Find where the given text appears and provide that cell's center as (x, y) coordinate. 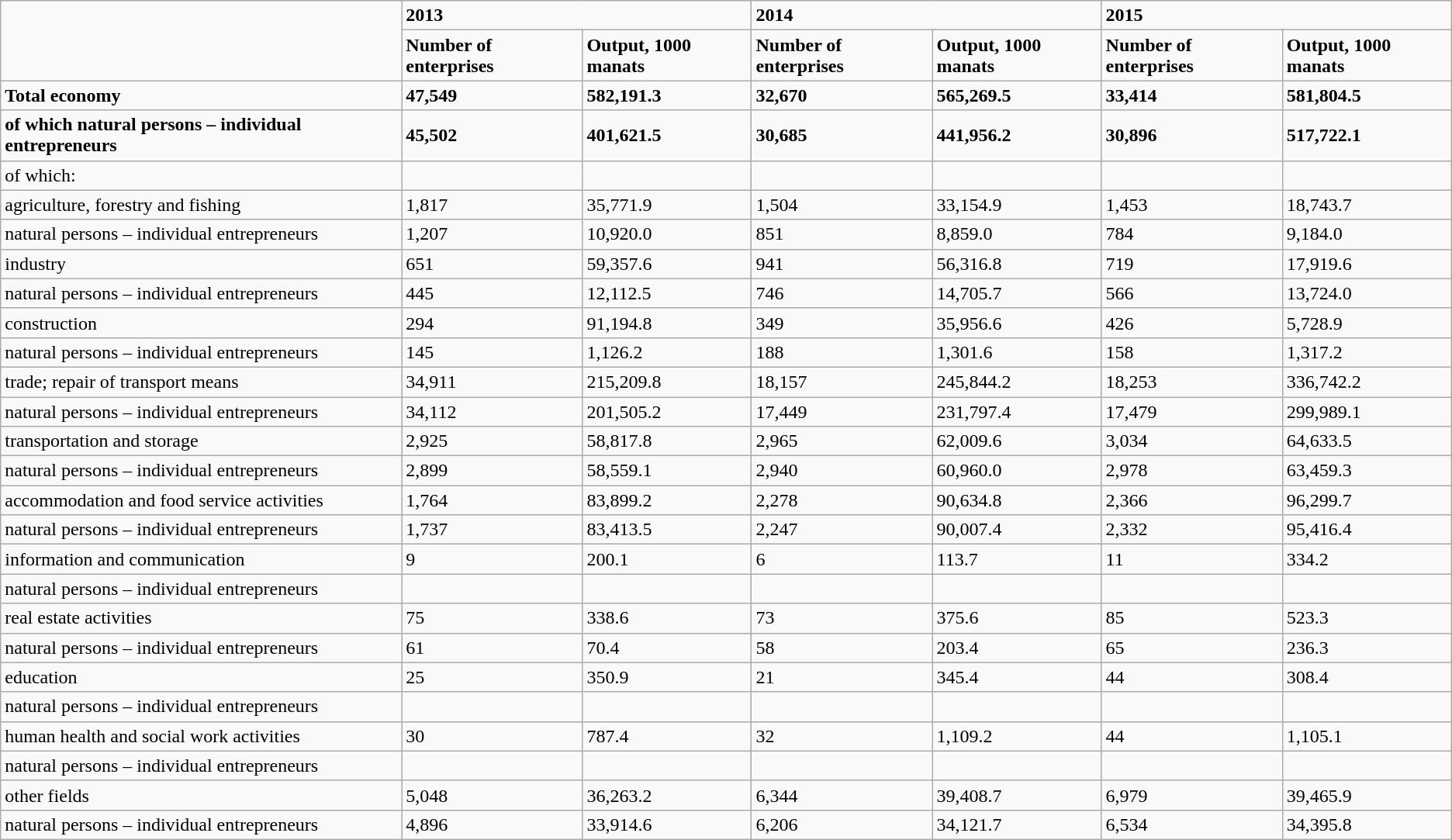
34,112 (492, 412)
113.7 (1017, 559)
1,317.2 (1367, 352)
of which: (202, 175)
1,737 (492, 530)
2014 (926, 16)
58,559.1 (667, 471)
17,449 (842, 412)
651 (492, 264)
188 (842, 352)
719 (1191, 264)
4,896 (492, 824)
6,206 (842, 824)
566 (1191, 293)
3,034 (1191, 441)
1,453 (1191, 205)
6,344 (842, 795)
14,705.7 (1017, 293)
1,817 (492, 205)
787.4 (667, 736)
245,844.2 (1017, 382)
trade; repair of transport means (202, 382)
349 (842, 323)
91,194.8 (667, 323)
65 (1191, 648)
30,896 (1191, 135)
746 (842, 293)
12,112.5 (667, 293)
18,253 (1191, 382)
63,459.3 (1367, 471)
299,989.1 (1367, 412)
441,956.2 (1017, 135)
523.3 (1367, 618)
10,920.0 (667, 234)
338.6 (667, 618)
35,771.9 (667, 205)
39,465.9 (1367, 795)
9,184.0 (1367, 234)
33,154.9 (1017, 205)
21 (842, 677)
95,416.4 (1367, 530)
59,357.6 (667, 264)
Total economy (202, 95)
2,965 (842, 441)
565,269.5 (1017, 95)
2,247 (842, 530)
2,332 (1191, 530)
60,960.0 (1017, 471)
1,109.2 (1017, 736)
of which natural persons – individual entrepreneurs (202, 135)
90,007.4 (1017, 530)
2,278 (842, 500)
426 (1191, 323)
17,919.6 (1367, 264)
308.4 (1367, 677)
58,817.8 (667, 441)
2,925 (492, 441)
2,978 (1191, 471)
35,956.6 (1017, 323)
2015 (1277, 16)
73 (842, 618)
30 (492, 736)
real estate activities (202, 618)
85 (1191, 618)
582,191.3 (667, 95)
45,502 (492, 135)
2,899 (492, 471)
96,299.7 (1367, 500)
851 (842, 234)
5,048 (492, 795)
17,479 (1191, 412)
8,859.0 (1017, 234)
70.4 (667, 648)
158 (1191, 352)
61 (492, 648)
other fields (202, 795)
accommodation and food service activities (202, 500)
34,395.8 (1367, 824)
350.9 (667, 677)
581,804.5 (1367, 95)
201,505.2 (667, 412)
56,316.8 (1017, 264)
1,207 (492, 234)
6,979 (1191, 795)
25 (492, 677)
58 (842, 648)
401,621.5 (667, 135)
90,634.8 (1017, 500)
64,633.5 (1367, 441)
445 (492, 293)
39,408.7 (1017, 795)
information and communication (202, 559)
517,722.1 (1367, 135)
1,764 (492, 500)
215,209.8 (667, 382)
11 (1191, 559)
784 (1191, 234)
34,911 (492, 382)
62,009.6 (1017, 441)
30,685 (842, 135)
236.3 (1367, 648)
941 (842, 264)
32 (842, 736)
industry (202, 264)
construction (202, 323)
human health and social work activities (202, 736)
33,914.6 (667, 824)
18,157 (842, 382)
13,724.0 (1367, 293)
1,504 (842, 205)
18,743.7 (1367, 205)
33,414 (1191, 95)
83,413.5 (667, 530)
9 (492, 559)
1,126.2 (667, 352)
294 (492, 323)
47,549 (492, 95)
6,534 (1191, 824)
education (202, 677)
334.2 (1367, 559)
75 (492, 618)
200.1 (667, 559)
203.4 (1017, 648)
transportation and storage (202, 441)
83,899.2 (667, 500)
345.4 (1017, 677)
agriculture, forestry and fishing (202, 205)
336,742.2 (1367, 382)
2,366 (1191, 500)
6 (842, 559)
34,121.7 (1017, 824)
231,797.4 (1017, 412)
2013 (577, 16)
375.6 (1017, 618)
145 (492, 352)
1,105.1 (1367, 736)
32,670 (842, 95)
2,940 (842, 471)
36,263.2 (667, 795)
1,301.6 (1017, 352)
5,728.9 (1367, 323)
